Detect which cell encompasses the target text, then output its [x, y] center coordinate. 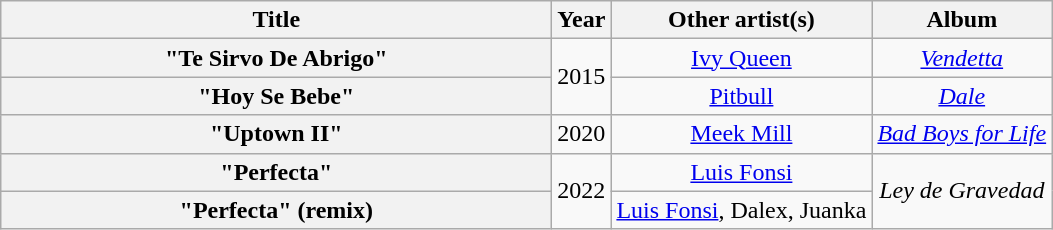
Bad Boys for Life [962, 134]
Meek Mill [742, 134]
Year [582, 20]
"Te Sirvo De Abrigo" [276, 58]
2015 [582, 77]
Title [276, 20]
"Perfecta" (remix) [276, 210]
2020 [582, 134]
Luis Fonsi, Dalex, Juanka [742, 210]
"Hoy Se Bebe" [276, 96]
Pitbull [742, 96]
"Uptown II" [276, 134]
2022 [582, 191]
Other artist(s) [742, 20]
"Perfecta" [276, 172]
Ivy Queen [742, 58]
Ley de Gravedad [962, 191]
Luis Fonsi [742, 172]
Album [962, 20]
Dale [962, 96]
Vendetta [962, 58]
